Return the (X, Y) coordinate for the center point of the cell that contains the specified text.  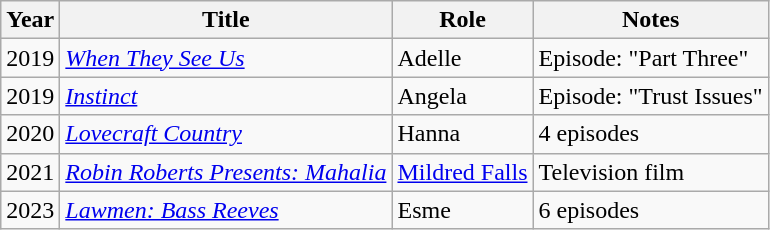
Year (30, 20)
2020 (30, 134)
Title (226, 20)
When They See Us (226, 58)
Mildred Falls (462, 172)
Esme (462, 210)
4 episodes (650, 134)
Episode: "Trust Issues" (650, 96)
Role (462, 20)
6 episodes (650, 210)
Adelle (462, 58)
Angela (462, 96)
2021 (30, 172)
Television film (650, 172)
Lovecraft Country (226, 134)
Robin Roberts Presents: Mahalia (226, 172)
Lawmen: Bass Reeves (226, 210)
Instinct (226, 96)
Episode: "Part Three" (650, 58)
2023 (30, 210)
Notes (650, 20)
Hanna (462, 134)
